Locate the cell with the specified text and output its (X, Y) center coordinate. 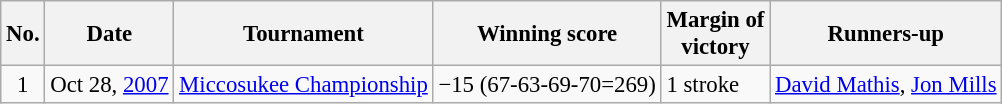
Runners-up (886, 34)
1 (23, 85)
Miccosukee Championship (304, 85)
Margin ofvictory (716, 34)
Date (110, 34)
1 stroke (716, 85)
David Mathis, Jon Mills (886, 85)
Oct 28, 2007 (110, 85)
Tournament (304, 34)
Winning score (547, 34)
−15 (67-63-69-70=269) (547, 85)
No. (23, 34)
